Extract the (X, Y) coordinate from the center of the cell holding the provided text.  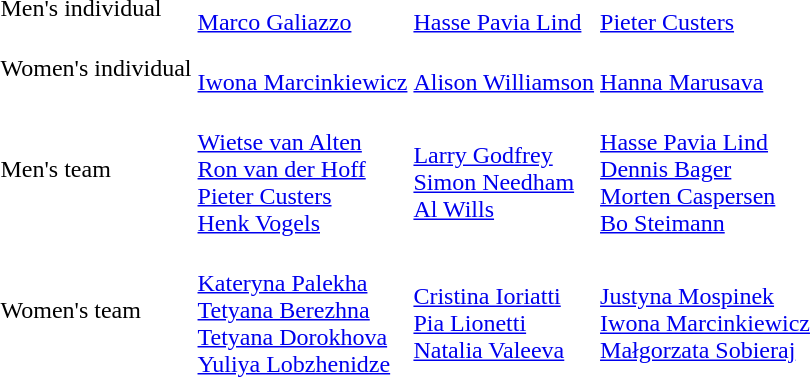
Larry Godfrey Simon Needham Al Wills (504, 169)
Iwona Marcinkiewicz (302, 68)
Wietse van Alten Ron van der Hoff Pieter Custers Henk Vogels (302, 169)
Alison Williamson (504, 68)
